For the text-containing cell, return its midpoint in (x, y) coordinate format. 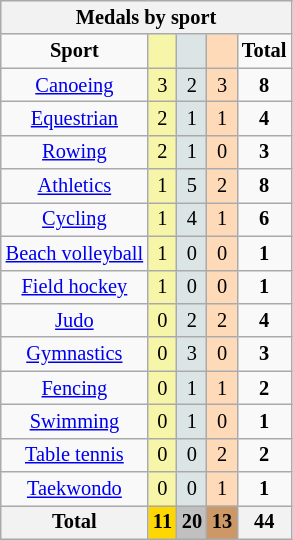
Cycling (74, 219)
Gymnastics (74, 354)
Equestrian (74, 118)
6 (264, 219)
Sport (74, 51)
Medals by sport (146, 17)
Fencing (74, 388)
20 (192, 522)
Judo (74, 320)
13 (222, 522)
Field hockey (74, 287)
Taekwondo (74, 489)
Table tennis (74, 455)
Rowing (74, 152)
Canoeing (74, 85)
Beach volleyball (74, 253)
Athletics (74, 186)
11 (162, 522)
44 (264, 522)
5 (192, 186)
Swimming (74, 421)
